Scan for the cell matching the given text and deliver its (X, Y) coordinate at center. 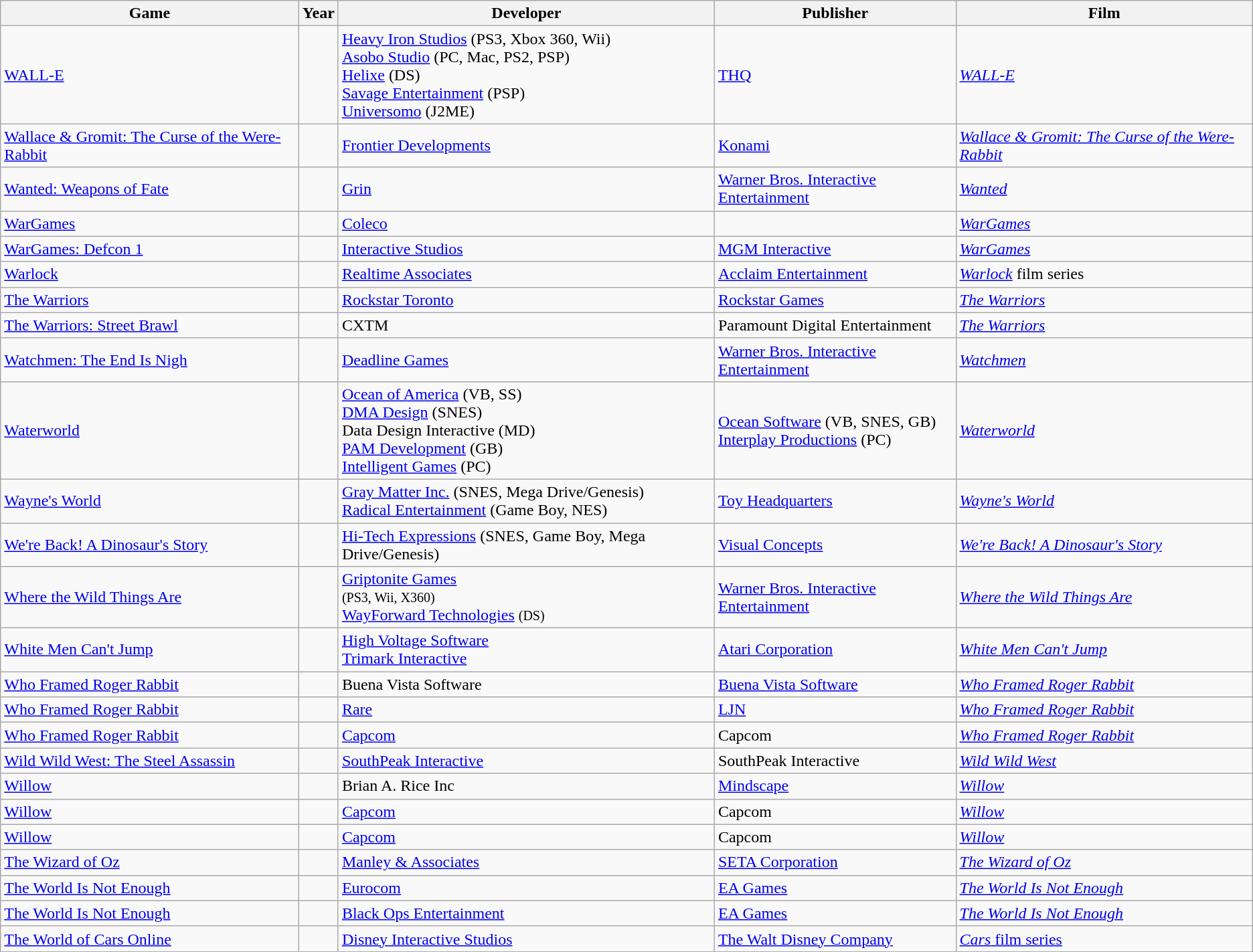
Acclaim Entertainment (835, 274)
Coleco (526, 223)
CXTM (526, 325)
Publisher (835, 13)
Frontier Developments (526, 146)
High Voltage SoftwareTrimark Interactive (526, 650)
Eurocom (526, 888)
Visual Concepts (835, 545)
Black Ops Entertainment (526, 913)
Rare (526, 710)
Paramount Digital Entertainment (835, 325)
THQ (835, 75)
LJN (835, 710)
Game (150, 13)
The Walt Disney Company (835, 939)
WarGames: Defcon 1 (150, 249)
Heavy Iron Studios (PS3, Xbox 360, Wii) Asobo Studio (PC, Mac, PS2, PSP) Helixe (DS) Savage Entertainment (PSP) Universomo (J2ME) (526, 75)
Hi-Tech Expressions (SNES, Game Boy, Mega Drive/Genesis) (526, 545)
SETA Corporation (835, 862)
Warlock (150, 274)
Watchmen (1104, 360)
Toy Headquarters (835, 500)
Year (319, 13)
Wild Wild West (1104, 761)
Konami (835, 146)
Cars film series (1104, 939)
The World of Cars Online (150, 939)
Mindscape (835, 786)
Gray Matter Inc. (SNES, Mega Drive/Genesis) Radical Entertainment (Game Boy, NES) (526, 500)
Brian A. Rice Inc (526, 786)
Atari Corporation (835, 650)
Watchmen: The End Is Nigh (150, 360)
Ocean of America (VB, SS)DMA Design (SNES)Data Design Interactive (MD)PAM Development (GB)Intelligent Games (PC) (526, 430)
Ocean Software (VB, SNES, GB)Interplay Productions (PC) (835, 430)
Grin (526, 189)
Warlock film series (1104, 274)
MGM Interactive (835, 249)
Wanted (1104, 189)
Manley & Associates (526, 862)
Realtime Associates (526, 274)
Interactive Studios (526, 249)
Wild Wild West: The Steel Assassin (150, 761)
Disney Interactive Studios (526, 939)
Rockstar Games (835, 300)
Film (1104, 13)
Developer (526, 13)
Rockstar Toronto (526, 300)
Griptonite Games(PS3, Wii, X360)WayForward Technologies (DS) (526, 597)
Wanted: Weapons of Fate (150, 189)
Deadline Games (526, 360)
The Warriors: Street Brawl (150, 325)
